Determine the [x, y] coordinate at the center of the cell enclosing the given text.  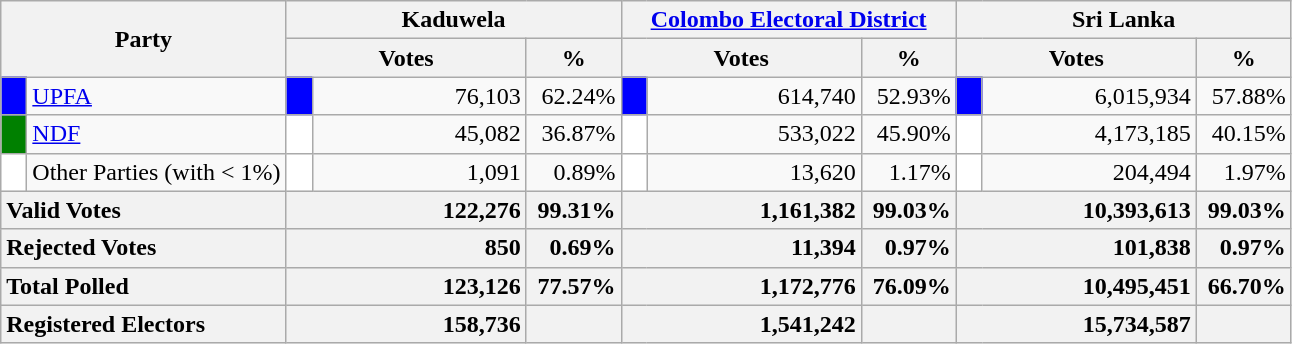
Kaduwela [454, 20]
204,494 [1089, 172]
4,173,185 [1089, 134]
Sri Lanka [1124, 20]
Valid Votes [144, 210]
6,015,934 [1089, 96]
76,103 [419, 96]
13,620 [754, 172]
1.97% [1244, 172]
40.15% [1244, 134]
123,126 [406, 286]
UPFA [156, 96]
45,082 [419, 134]
57.88% [1244, 96]
Party [144, 39]
76.09% [908, 286]
1,541,242 [741, 324]
614,740 [754, 96]
Other Parties (with < 1%) [156, 172]
101,838 [1076, 248]
77.57% [574, 286]
1.17% [908, 172]
NDF [156, 134]
36.87% [574, 134]
Total Polled [144, 286]
850 [406, 248]
66.70% [1244, 286]
Registered Electors [144, 324]
15,734,587 [1076, 324]
1,172,776 [741, 286]
62.24% [574, 96]
10,495,451 [1076, 286]
10,393,613 [1076, 210]
0.89% [574, 172]
Colombo Electoral District [788, 20]
533,022 [754, 134]
45.90% [908, 134]
1,161,382 [741, 210]
Rejected Votes [144, 248]
0.69% [574, 248]
52.93% [908, 96]
11,394 [741, 248]
122,276 [406, 210]
1,091 [419, 172]
99.31% [574, 210]
158,736 [406, 324]
